From the cell containing the given text, extract its center point as (x, y) coordinate. 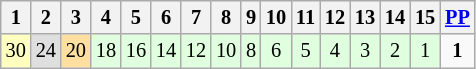
24 (46, 51)
PP (458, 17)
9 (251, 17)
15 (425, 17)
18 (106, 51)
13 (365, 17)
30 (16, 51)
11 (306, 17)
16 (136, 51)
7 (196, 17)
20 (76, 51)
